Find where the given text appears and provide that cell's center as [X, Y] coordinate. 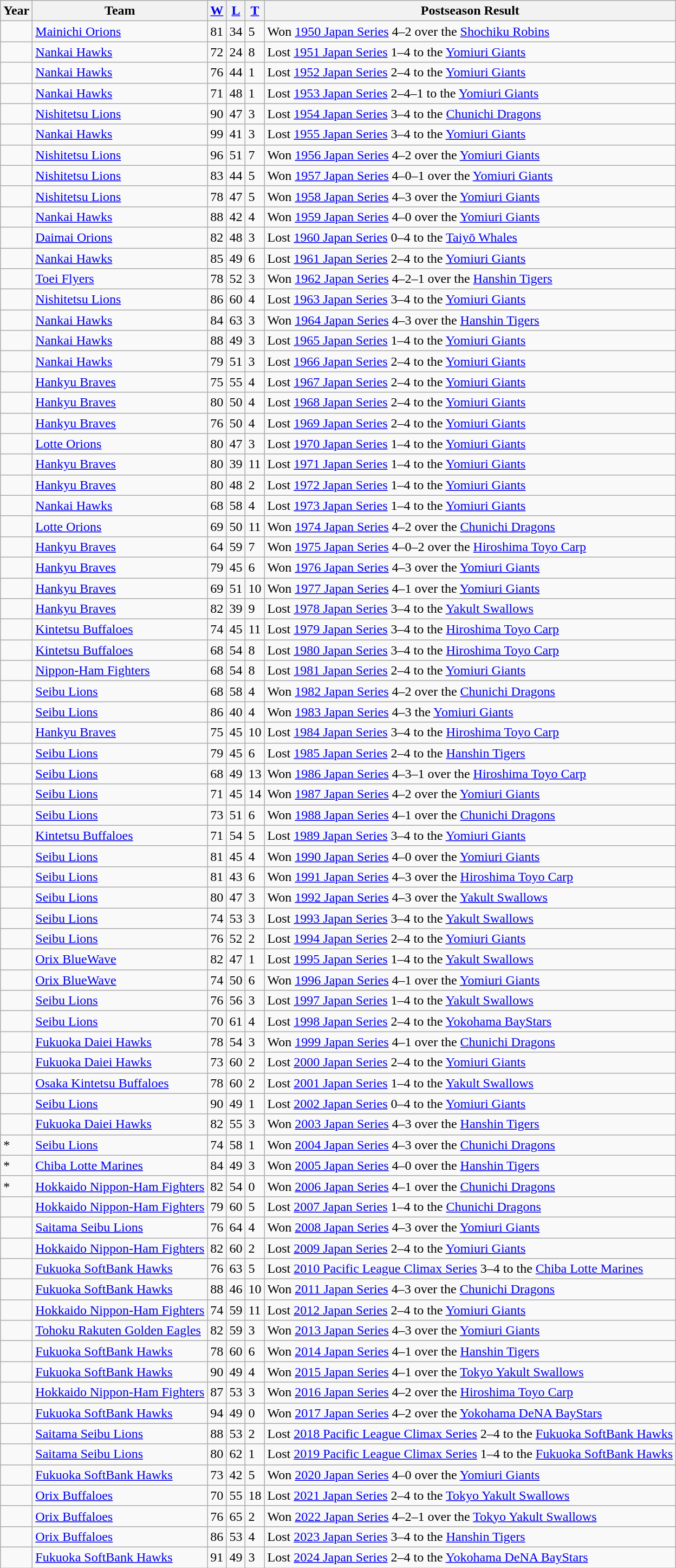
96 [217, 155]
Won 1990 Japan Series 4–0 over the Yomiuri Giants [470, 856]
Won 1975 Japan Series 4–0–2 over the Hiroshima Toyo Carp [470, 547]
Lost 2023 Japan Series 3–4 to the Hanshin Tigers [470, 1537]
Won 1987 Japan Series 4–2 over the Yomiuri Giants [470, 794]
18 [255, 1495]
Lost 2000 Japan Series 2–4 to the Yomiuri Giants [470, 1062]
Team [120, 11]
Lost 1973 Japan Series 1–4 to the Yomiuri Giants [470, 506]
Lost 2002 Japan Series 0–4 to the Yomiuri Giants [470, 1104]
Won 2022 Japan Series 4–2–1 over the Tokyo Yakult Swallows [470, 1516]
Won 2003 Japan Series 4–3 over the Hanshin Tigers [470, 1124]
24 [236, 52]
Won 1996 Japan Series 4–1 over the Yomiuri Giants [470, 980]
Lost 1960 Japan Series 0–4 to the Taiyō Whales [470, 237]
Lost 1998 Japan Series 2–4 to the Yokohama BayStars [470, 1021]
Lost 2007 Japan Series 1–4 to the Chunichi Dragons [470, 1207]
Won 1958 Japan Series 4–3 over the Yomiuri Giants [470, 196]
72 [217, 52]
Chiba Lotte Marines [120, 1165]
Lost 1967 Japan Series 2–4 to the Yomiuri Giants [470, 382]
Lost 1970 Japan Series 1–4 to the Yomiuri Giants [470, 444]
87 [217, 1392]
Osaka Kintetsu Buffaloes [120, 1083]
Won 1999 Japan Series 4–1 over the Chunichi Dragons [470, 1042]
Lost 1979 Japan Series 3–4 to the Hiroshima Toyo Carp [470, 630]
Lost 1969 Japan Series 2–4 to the Yomiuri Giants [470, 423]
Lost 2021 Japan Series 2–4 to the Tokyo Yakult Swallows [470, 1495]
Lost 2012 Japan Series 2–4 to the Yomiuri Giants [470, 1310]
Lost 2009 Japan Series 2–4 to the Yomiuri Giants [470, 1248]
Toei Flyers [120, 279]
Won 1977 Japan Series 4–1 over the Yomiuri Giants [470, 588]
Won 1964 Japan Series 4–3 over the Hanshin Tigers [470, 320]
Won 2011 Japan Series 4–3 over the Chunichi Dragons [470, 1290]
Lost 1971 Japan Series 1–4 to the Yomiuri Giants [470, 464]
Lost 1995 Japan Series 1–4 to the Yakult Swallows [470, 960]
Lost 1978 Japan Series 3–4 to the Yakult Swallows [470, 609]
Lost 2001 Japan Series 1–4 to the Yakult Swallows [470, 1083]
Lost 1963 Japan Series 3–4 to the Yomiuri Giants [470, 300]
Lost 1954 Japan Series 3–4 to the Chunichi Dragons [470, 114]
Mainichi Orions [120, 31]
Lost 1961 Japan Series 2–4 to the Yomiuri Giants [470, 258]
Lost 2019 Pacific League Climax Series 1–4 to the Fukuoka SoftBank Hawks [470, 1454]
Year [16, 11]
Won 1992 Japan Series 4–3 over the Yakult Swallows [470, 897]
Lost 1994 Japan Series 2–4 to the Yomiuri Giants [470, 939]
91 [217, 1557]
Won 1962 Japan Series 4–2–1 over the Hanshin Tigers [470, 279]
Lost 1981 Japan Series 2–4 to the Yomiuri Giants [470, 671]
Lost 1968 Japan Series 2–4 to the Yomiuri Giants [470, 403]
65 [236, 1516]
40 [236, 712]
46 [236, 1290]
Won 2006 Japan Series 4–1 over the Chunichi Dragons [470, 1186]
94 [217, 1413]
Tohoku Rakuten Golden Eagles [120, 1331]
34 [236, 31]
Won 2014 Japan Series 4–1 over the Hanshin Tigers [470, 1351]
Daimai Orions [120, 237]
Lost 1972 Japan Series 1–4 to the Yomiuri Giants [470, 485]
Won 1974 Japan Series 4–2 over the Chunichi Dragons [470, 526]
Won 2016 Japan Series 4–2 over the Hiroshima Toyo Carp [470, 1392]
T [255, 11]
Lost 2018 Pacific League Climax Series 2–4 to the Fukuoka SoftBank Hawks [470, 1434]
Lost 1965 Japan Series 1–4 to the Yomiuri Giants [470, 341]
Won 1982 Japan Series 4–2 over the Chunichi Dragons [470, 691]
Won 2020 Japan Series 4–0 over the Yomiuri Giants [470, 1475]
9 [255, 609]
Lost 1952 Japan Series 2–4 to the Yomiuri Giants [470, 73]
Lost 1985 Japan Series 2–4 to the Hanshin Tigers [470, 753]
99 [217, 134]
Won 2013 Japan Series 4–3 over the Yomiuri Giants [470, 1331]
Won 2004 Japan Series 4–3 over the Chunichi Dragons [470, 1145]
Won 1986 Japan Series 4–3–1 over the Hiroshima Toyo Carp [470, 774]
13 [255, 774]
Lost 1980 Japan Series 3–4 to the Hiroshima Toyo Carp [470, 650]
Lost 2024 Japan Series 2–4 to the Yokohama DeNA BayStars [470, 1557]
Won 2008 Japan Series 4–3 over the Yomiuri Giants [470, 1227]
Lost 1955 Japan Series 3–4 to the Yomiuri Giants [470, 134]
Lost 1966 Japan Series 2–4 to the Yomiuri Giants [470, 361]
14 [255, 794]
Lost 1993 Japan Series 3–4 to the Yakult Swallows [470, 918]
L [236, 11]
Lost 1951 Japan Series 1–4 to the Yomiuri Giants [470, 52]
Lost 1997 Japan Series 1–4 to the Yakult Swallows [470, 1001]
Lost 1984 Japan Series 3–4 to the Hiroshima Toyo Carp [470, 733]
Won 1957 Japan Series 4–0–1 over the Yomiuri Giants [470, 176]
Won 2015 Japan Series 4–1 over the Tokyo Yakult Swallows [470, 1372]
41 [236, 134]
43 [236, 877]
83 [217, 176]
Won 1956 Japan Series 4–2 over the Yomiuri Giants [470, 155]
Won 1991 Japan Series 4–3 over the Hiroshima Toyo Carp [470, 877]
56 [236, 1001]
Lost 2010 Pacific League Climax Series 3–4 to the Chiba Lotte Marines [470, 1269]
Won 1959 Japan Series 4–0 over the Yomiuri Giants [470, 217]
Won 1988 Japan Series 4–1 over the Chunichi Dragons [470, 815]
W [217, 11]
62 [236, 1454]
Won 1983 Japan Series 4–3 the Yomiuri Giants [470, 712]
Won 1950 Japan Series 4–2 over the Shochiku Robins [470, 31]
Won 2017 Japan Series 4–2 over the Yokohama DeNA BayStars [470, 1413]
Nippon-Ham Fighters [120, 671]
Lost 1953 Japan Series 2–4–1 to the Yomiuri Giants [470, 93]
Lost 1989 Japan Series 3–4 to the Yomiuri Giants [470, 835]
85 [217, 258]
61 [236, 1021]
Postseason Result [470, 11]
Won 1976 Japan Series 4–3 over the Yomiuri Giants [470, 567]
Won 2005 Japan Series 4–0 over the Hanshin Tigers [470, 1165]
